Return (x, y) of the center of cell containing provided text 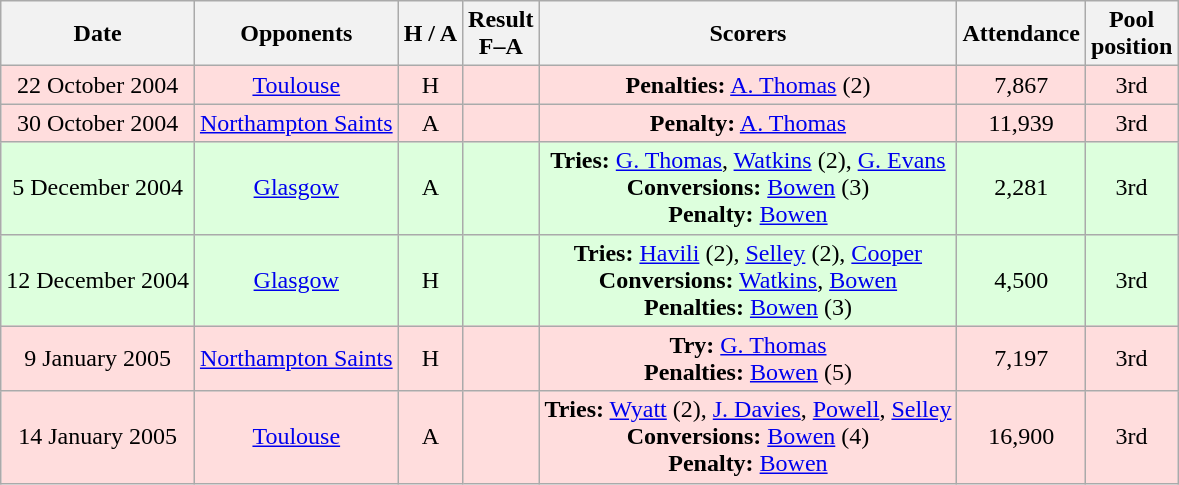
Scorers (748, 34)
Tries: G. Thomas, Watkins (2), G. EvansConversions: Bowen (3)Penalty: Bowen (748, 188)
Date (98, 34)
Poolposition (1131, 34)
22 October 2004 (98, 85)
2,281 (1021, 188)
14 January 2005 (98, 437)
Penalty: A. Thomas (748, 123)
30 October 2004 (98, 123)
Attendance (1021, 34)
ResultF–A (501, 34)
Opponents (296, 34)
11,939 (1021, 123)
5 December 2004 (98, 188)
9 January 2005 (98, 358)
12 December 2004 (98, 280)
H / A (430, 34)
Penalties: A. Thomas (2) (748, 85)
Tries: Havili (2), Selley (2), CooperConversions: Watkins, BowenPenalties: Bowen (3) (748, 280)
7,197 (1021, 358)
7,867 (1021, 85)
Tries: Wyatt (2), J. Davies, Powell, SelleyConversions: Bowen (4)Penalty: Bowen (748, 437)
Try: G. ThomasPenalties: Bowen (5) (748, 358)
16,900 (1021, 437)
4,500 (1021, 280)
